Return the [X, Y] coordinate for the center point of the cell that contains the specified text.  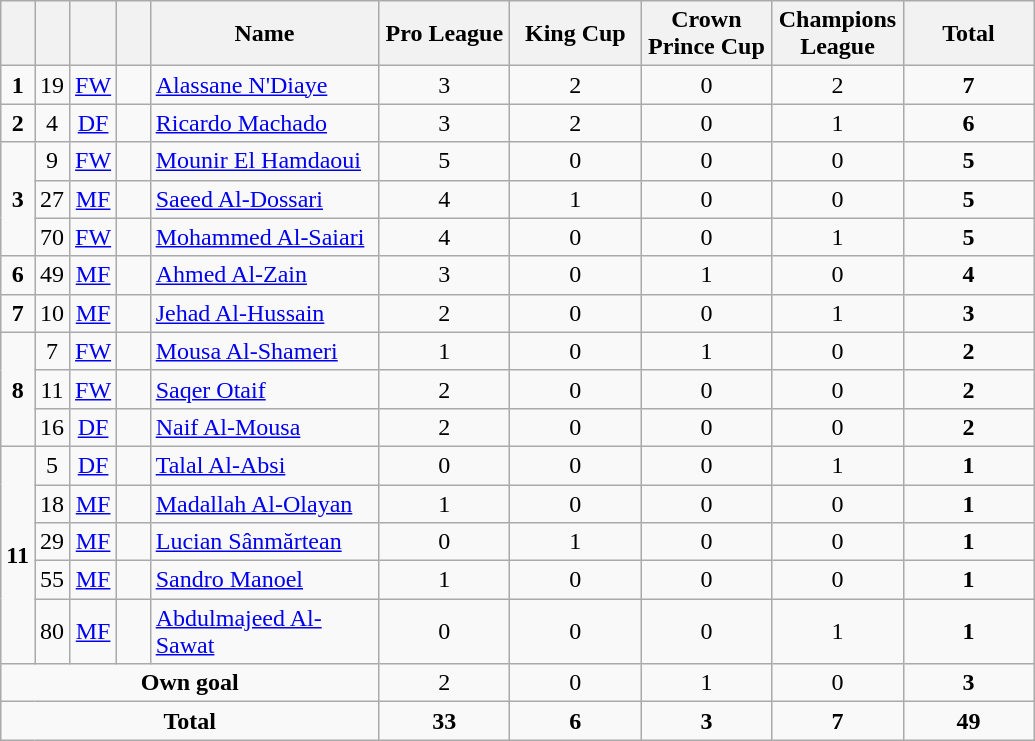
70 [52, 237]
Talal Al-Absi [264, 465]
Madallah Al-Olayan [264, 503]
Sandro Manoel [264, 580]
8 [18, 389]
Jehad Al-Hussain [264, 313]
Champions League [838, 34]
Lucian Sânmărtean [264, 542]
16 [52, 427]
Naif Al-Mousa [264, 427]
King Cup [576, 34]
10 [52, 313]
9 [52, 161]
Crown Prince Cup [706, 34]
33 [444, 721]
Ahmed Al-Zain [264, 275]
Saeed Al-Dossari [264, 199]
27 [52, 199]
Saqer Otaif [264, 389]
Own goal [190, 683]
18 [52, 503]
19 [52, 85]
Alassane N'Diaye [264, 85]
29 [52, 542]
Ricardo Machado [264, 123]
Mohammed Al-Saiari [264, 237]
80 [52, 632]
Name [264, 34]
Mousa Al-Shameri [264, 351]
Pro League [444, 34]
Mounir El Hamdaoui [264, 161]
Abdulmajeed Al-Sawat [264, 632]
55 [52, 580]
